For the text-containing cell, return its midpoint in [x, y] coordinate format. 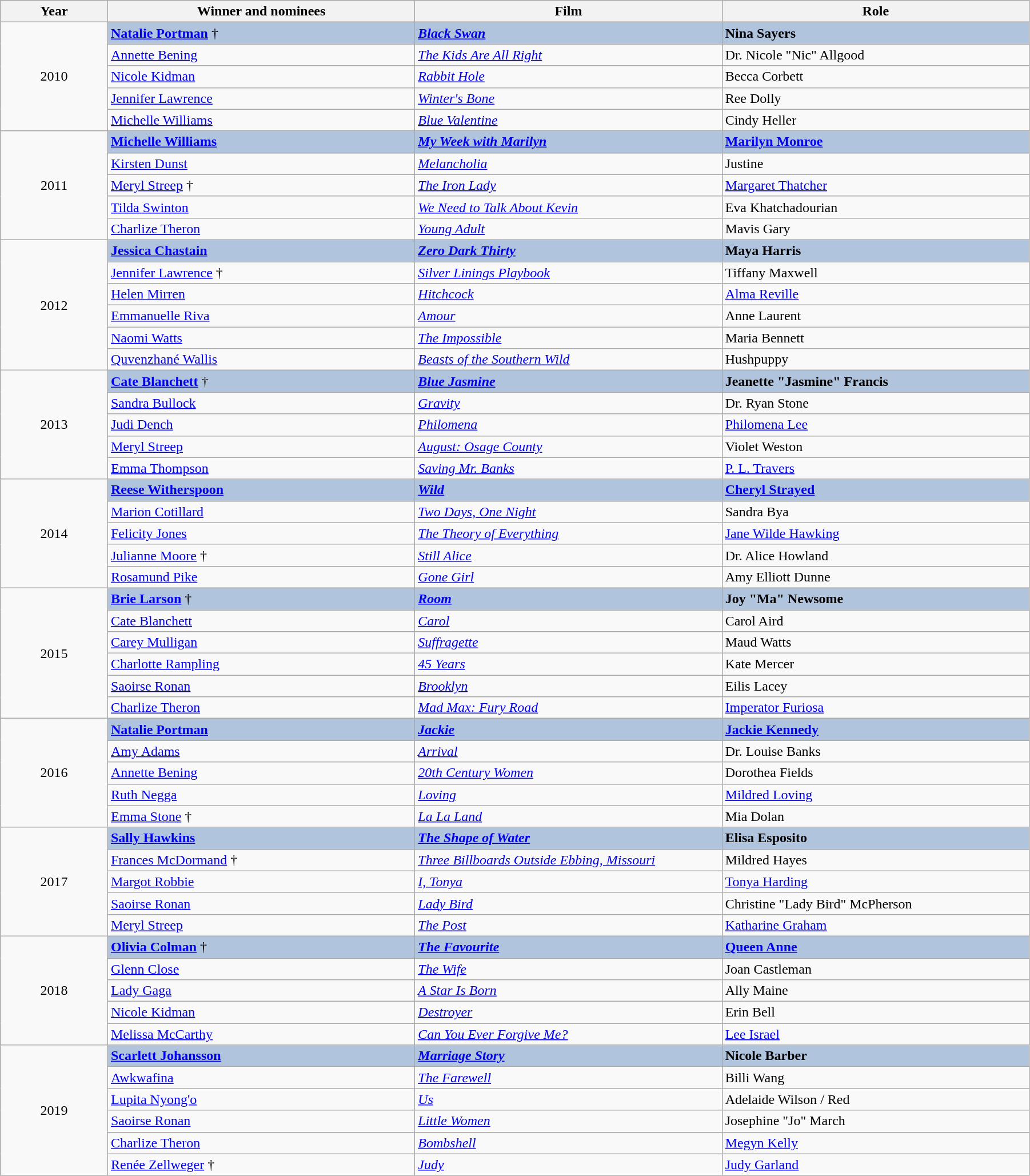
Alma Reville [876, 294]
Natalie Portman [261, 729]
Dr. Ryan Stone [876, 403]
Nina Sayers [876, 33]
Mildred Loving [876, 795]
Emma Stone † [261, 816]
P. L. Travers [876, 468]
Dr. Nicole "Nic" Allgood [876, 55]
2011 [54, 185]
Meryl Streep † [261, 185]
Young Adult [568, 229]
We Need to Talk About Kevin [568, 207]
Melancholia [568, 164]
Marion Cotillard [261, 512]
Katharine Graham [876, 925]
Renée Zellweger † [261, 1165]
The Impossible [568, 338]
Blue Valentine [568, 120]
Brooklyn [568, 686]
Gravity [568, 403]
A Star Is Born [568, 991]
Amy Adams [261, 751]
Cate Blanchett [261, 620]
I, Tonya [568, 882]
Film [568, 11]
Wild [568, 490]
Dr. Alice Howland [876, 555]
Adelaide Wilson / Red [876, 1099]
Lady Gaga [261, 991]
Billi Wang [876, 1078]
Three Billboards Outside Ebbing, Missouri [568, 860]
Amour [568, 316]
Ruth Negga [261, 795]
Anne Laurent [876, 316]
The Post [568, 925]
Jennifer Lawrence † [261, 273]
2014 [54, 533]
The Wife [568, 969]
Jane Wilde Hawking [876, 533]
Jennifer Lawrence [261, 98]
La La Land [568, 816]
45 Years [568, 664]
Ree Dolly [876, 98]
Zero Dark Thirty [568, 250]
Eva Khatchadourian [876, 207]
Tonya Harding [876, 882]
Kate Mercer [876, 664]
Glenn Close [261, 969]
Carol [568, 620]
Mad Max: Fury Road [568, 708]
Mavis Gary [876, 229]
2013 [54, 425]
Blue Jasmine [568, 381]
Jessica Chastain [261, 250]
Carol Aird [876, 620]
Silver Linings Playbook [568, 273]
The Theory of Everything [568, 533]
Carey Mulligan [261, 643]
Judy [568, 1165]
The Shape of Water [568, 838]
Marilyn Monroe [876, 142]
Emma Thompson [261, 468]
The Favourite [568, 947]
Melissa McCarthy [261, 1034]
Erin Bell [876, 1012]
2012 [54, 305]
Little Women [568, 1121]
Awkwafina [261, 1078]
Ally Maine [876, 991]
Sally Hawkins [261, 838]
Josephine "Jo" March [876, 1121]
Loving [568, 795]
2015 [54, 653]
Joy "Ma" Newsome [876, 599]
Sandra Bullock [261, 403]
Frances McDormand † [261, 860]
Lee Israel [876, 1034]
Dr. Louise Banks [876, 751]
Cindy Heller [876, 120]
Naomi Watts [261, 338]
Imperator Furiosa [876, 708]
Jackie Kennedy [876, 729]
Saving Mr. Banks [568, 468]
Black Swan [568, 33]
Lupita Nyong'o [261, 1099]
Margot Robbie [261, 882]
Scarlett Johansson [261, 1056]
Brie Larson † [261, 599]
Rabbit Hole [568, 77]
The Kids Are All Right [568, 55]
Room [568, 599]
Hitchcock [568, 294]
Felicity Jones [261, 533]
Cheryl Strayed [876, 490]
20th Century Women [568, 773]
Dorothea Fields [876, 773]
Lady Bird [568, 903]
Megyn Kelly [876, 1143]
2018 [54, 990]
Judy Garland [876, 1165]
Year [54, 11]
Margaret Thatcher [876, 185]
Rosamund Pike [261, 577]
Philomena [568, 425]
Quvenzhané Wallis [261, 360]
Olivia Colman † [261, 947]
Becca Corbett [876, 77]
Sandra Bya [876, 512]
The Iron Lady [568, 185]
Marriage Story [568, 1056]
Justine [876, 164]
Role [876, 11]
Nicole Barber [876, 1056]
Kirsten Dunst [261, 164]
Helen Mirren [261, 294]
Gone Girl [568, 577]
Jeanette "Jasmine" Francis [876, 381]
Suffragette [568, 643]
Can You Ever Forgive Me? [568, 1034]
Maud Watts [876, 643]
The Farewell [568, 1078]
Maria Bennett [876, 338]
Reese Witherspoon [261, 490]
Emmanuelle Riva [261, 316]
Elisa Esposito [876, 838]
Hushpuppy [876, 360]
Arrival [568, 751]
Beasts of the Southern Wild [568, 360]
Charlotte Rampling [261, 664]
Violet Weston [876, 447]
Jackie [568, 729]
Mildred Hayes [876, 860]
Us [568, 1099]
Cate Blanchett † [261, 381]
Tilda Swinton [261, 207]
Joan Castleman [876, 969]
2010 [54, 77]
Queen Anne [876, 947]
2016 [54, 773]
Natalie Portman † [261, 33]
August: Osage County [568, 447]
2017 [54, 882]
Still Alice [568, 555]
Amy Elliott Dunne [876, 577]
Winner and nominees [261, 11]
Judi Dench [261, 425]
Christine "Lady Bird" McPherson [876, 903]
My Week with Marilyn [568, 142]
Destroyer [568, 1012]
Tiffany Maxwell [876, 273]
Winter's Bone [568, 98]
Eilis Lacey [876, 686]
2019 [54, 1110]
Two Days, One Night [568, 512]
Maya Harris [876, 250]
Mia Dolan [876, 816]
Bombshell [568, 1143]
Julianne Moore † [261, 555]
Philomena Lee [876, 425]
